Find where the given text appears and provide that cell's center as [X, Y] coordinate. 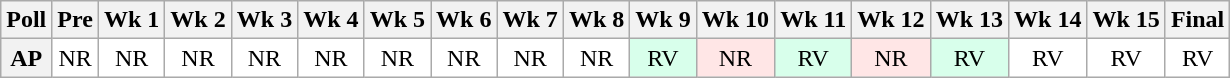
Wk 7 [530, 20]
Wk 5 [397, 20]
Wk 10 [735, 20]
Wk 4 [331, 20]
Wk 15 [1126, 20]
Wk 8 [596, 20]
Wk 9 [663, 20]
Wk 1 [131, 20]
Poll [26, 20]
Wk 3 [264, 20]
Wk 14 [1048, 20]
Pre [76, 20]
Wk 11 [814, 20]
Final [1197, 20]
Wk 12 [891, 20]
Wk 2 [198, 20]
AP [26, 58]
Wk 6 [464, 20]
Wk 13 [969, 20]
